Output the (X, Y) coordinate of the center of the cell containing the given text.  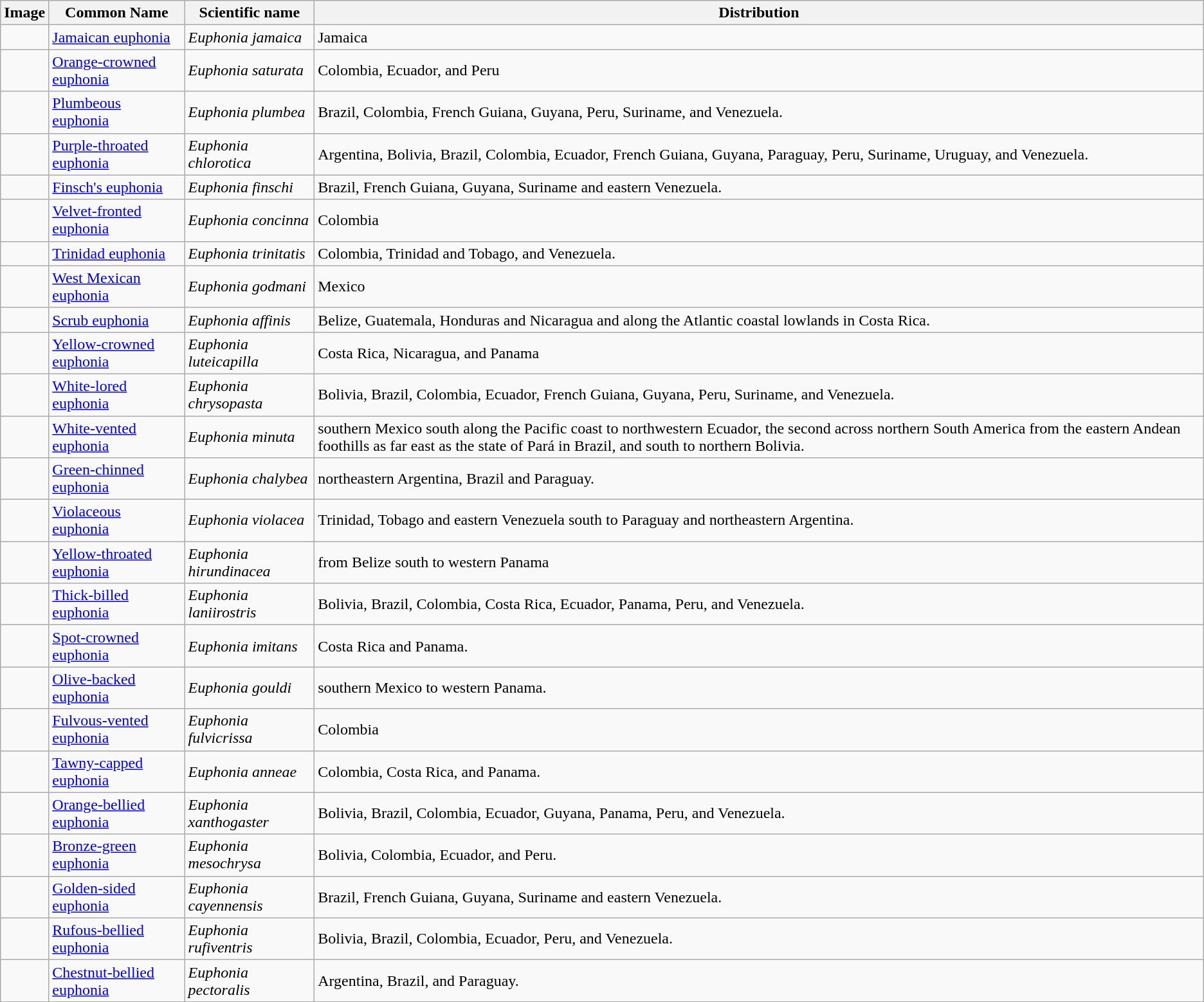
Thick-billed euphonia (117, 605)
Bolivia, Colombia, Ecuador, and Peru. (759, 855)
Euphonia mesochrysa (250, 855)
Distribution (759, 13)
Violaceous euphonia (117, 521)
Euphonia gouldi (250, 688)
Brazil, Colombia, French Guiana, Guyana, Peru, Suriname, and Venezuela. (759, 112)
Argentina, Bolivia, Brazil, Colombia, Ecuador, French Guiana, Guyana, Paraguay, Peru, Suriname, Uruguay, and Venezuela. (759, 154)
Euphonia violacea (250, 521)
Mexico (759, 287)
Tawny-capped euphonia (117, 772)
from Belize south to western Panama (759, 562)
Euphonia finschi (250, 187)
Image (24, 13)
Euphonia imitans (250, 646)
White-lored euphonia (117, 395)
Bolivia, Brazil, Colombia, Ecuador, French Guiana, Guyana, Peru, Suriname, and Venezuela. (759, 395)
Bolivia, Brazil, Colombia, Costa Rica, Ecuador, Panama, Peru, and Venezuela. (759, 605)
Euphonia jamaica (250, 37)
Bolivia, Brazil, Colombia, Ecuador, Peru, and Venezuela. (759, 939)
Trinidad euphonia (117, 253)
Euphonia minuta (250, 436)
Yellow-crowned euphonia (117, 352)
Purple-throated euphonia (117, 154)
Bronze-green euphonia (117, 855)
Colombia, Costa Rica, and Panama. (759, 772)
Green-chinned euphonia (117, 478)
Colombia, Ecuador, and Peru (759, 71)
Euphonia laniirostris (250, 605)
Euphonia anneae (250, 772)
Orange-bellied euphonia (117, 813)
Rufous-bellied euphonia (117, 939)
Jamaica (759, 37)
southern Mexico to western Panama. (759, 688)
Plumbeous euphonia (117, 112)
Costa Rica and Panama. (759, 646)
Chestnut-bellied euphonia (117, 980)
Golden-sided euphonia (117, 897)
Bolivia, Brazil, Colombia, Ecuador, Guyana, Panama, Peru, and Venezuela. (759, 813)
Euphonia xanthogaster (250, 813)
Argentina, Brazil, and Paraguay. (759, 980)
West Mexican euphonia (117, 287)
Euphonia chlorotica (250, 154)
Euphonia rufiventris (250, 939)
Euphonia plumbea (250, 112)
White-vented euphonia (117, 436)
Belize, Guatemala, Honduras and Nicaragua and along the Atlantic coastal lowlands in Costa Rica. (759, 320)
Euphonia saturata (250, 71)
Common Name (117, 13)
Euphonia chalybea (250, 478)
Fulvous-vented euphonia (117, 729)
Euphonia hirundinacea (250, 562)
Olive-backed euphonia (117, 688)
Trinidad, Tobago and eastern Venezuela south to Paraguay and northeastern Argentina. (759, 521)
Euphonia fulvicrissa (250, 729)
Euphonia cayennensis (250, 897)
Euphonia pectoralis (250, 980)
Finsch's euphonia (117, 187)
Scrub euphonia (117, 320)
Euphonia affinis (250, 320)
Costa Rica, Nicaragua, and Panama (759, 352)
Scientific name (250, 13)
Velvet-fronted euphonia (117, 220)
Euphonia trinitatis (250, 253)
northeastern Argentina, Brazil and Paraguay. (759, 478)
Euphonia luteicapilla (250, 352)
Yellow-throated euphonia (117, 562)
Orange-crowned euphonia (117, 71)
Spot-crowned euphonia (117, 646)
Jamaican euphonia (117, 37)
Euphonia concinna (250, 220)
Euphonia godmani (250, 287)
Colombia, Trinidad and Tobago, and Venezuela. (759, 253)
Euphonia chrysopasta (250, 395)
